Return the (x, y) coordinate for the center point of the cell that contains the specified text.  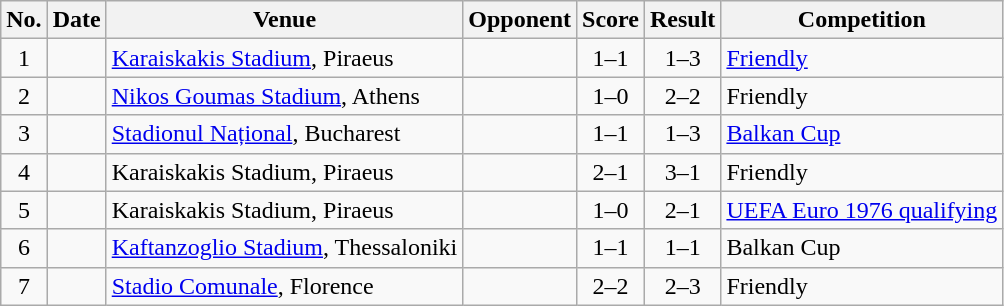
Stadionul Național, Bucharest (284, 134)
7 (24, 286)
Kaftanzoglio Stadium, Thessaloniki (284, 248)
3–1 (682, 172)
3 (24, 134)
5 (24, 210)
2 (24, 96)
Competition (862, 20)
Stadio Comunale, Florence (284, 286)
No. (24, 20)
2–3 (682, 286)
Score (611, 20)
Opponent (520, 20)
Result (682, 20)
Venue (284, 20)
4 (24, 172)
Nikos Goumas Stadium, Athens (284, 96)
6 (24, 248)
1 (24, 58)
Date (76, 20)
UEFA Euro 1976 qualifying (862, 210)
